Provide the [X, Y] coordinate of the cell's center where the given text is located.  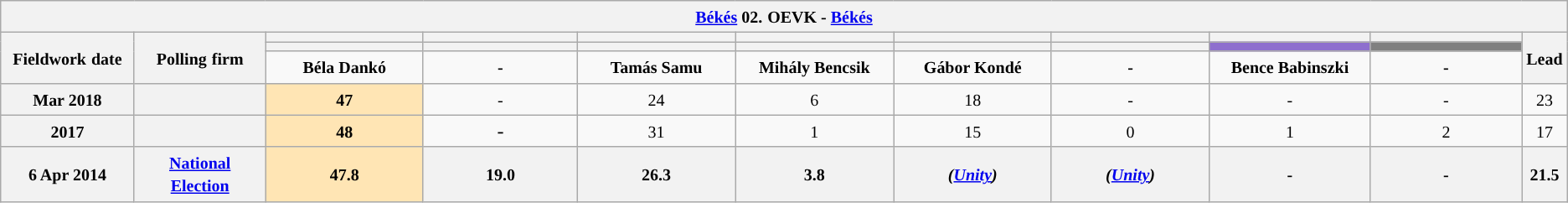
23 [1545, 99]
48 [344, 131]
Mihály Bencsik [815, 67]
6 Apr 2014 [67, 174]
21.5 [1545, 174]
Mar 2018 [67, 99]
0 [1130, 131]
Lead [1545, 58]
31 [657, 131]
26.3 [657, 174]
24 [657, 99]
47 [344, 99]
15 [972, 131]
Gábor Kondé [972, 67]
Bence Babinszki [1290, 67]
19.0 [500, 174]
2 [1446, 131]
17 [1545, 131]
Fieldwork date [67, 58]
18 [972, 99]
Tamás Samu [657, 67]
Békés 02. OEVK - Békés [784, 17]
6 [815, 99]
2017 [67, 131]
National Election [199, 174]
47.8 [344, 174]
3.8 [815, 174]
Béla Dankó [344, 67]
Polling firm [199, 58]
